Search for the cell housing the specified text and yield its (x, y) center coordinate. 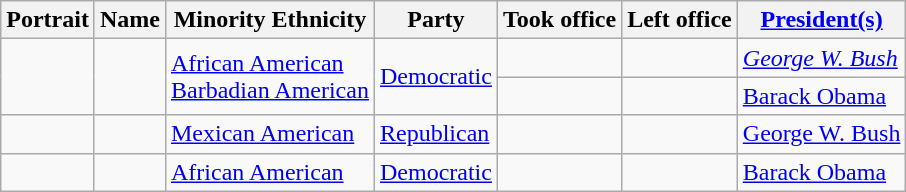
Republican (436, 134)
Took office (559, 20)
Minority Ethnicity (270, 20)
Name (130, 20)
President(s) (822, 20)
Left office (680, 20)
African AmericanBarbadian American (270, 77)
Portrait (48, 20)
Party (436, 20)
African American (270, 172)
Mexican American (270, 134)
